Pinpoint the cell where the given text exists, returning its [x, y] midpoint coordinate. 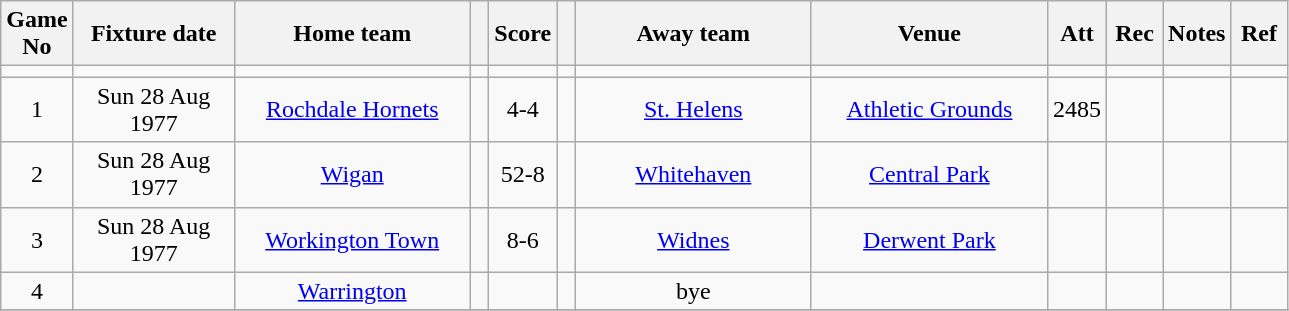
Ref [1259, 34]
8-6 [523, 240]
St. Helens [693, 110]
Central Park [929, 174]
52-8 [523, 174]
Notes [1197, 34]
Whitehaven [693, 174]
Att [1076, 34]
Derwent Park [929, 240]
1 [37, 110]
Fixture date [154, 34]
2 [37, 174]
Home team [352, 34]
3 [37, 240]
Score [523, 34]
Away team [693, 34]
Athletic Grounds [929, 110]
2485 [1076, 110]
Warrington [352, 291]
4-4 [523, 110]
Game No [37, 34]
Venue [929, 34]
Widnes [693, 240]
bye [693, 291]
Wigan [352, 174]
Workington Town [352, 240]
4 [37, 291]
Rochdale Hornets [352, 110]
Rec [1135, 34]
